Capture the cell that displays the provided text and extract its [X, Y] central coordinate. 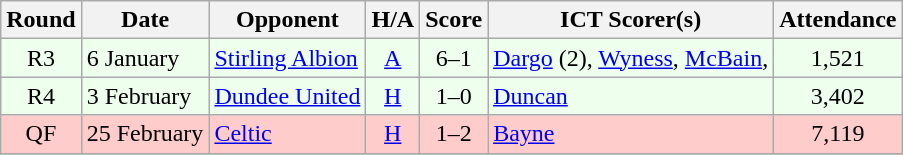
Round [41, 20]
Duncan [631, 96]
R4 [41, 96]
A [393, 58]
Score [454, 20]
Attendance [838, 20]
3,402 [838, 96]
Bayne [631, 134]
R3 [41, 58]
Celtic [288, 134]
3 February [145, 96]
6–1 [454, 58]
1–2 [454, 134]
1,521 [838, 58]
Dargo (2), Wyness, McBain, [631, 58]
6 January [145, 58]
ICT Scorer(s) [631, 20]
Opponent [288, 20]
Date [145, 20]
Dundee United [288, 96]
25 February [145, 134]
Stirling Albion [288, 58]
1–0 [454, 96]
7,119 [838, 134]
QF [41, 134]
H/A [393, 20]
